Provide the (X, Y) coordinate of the cell's center where the given text is located.  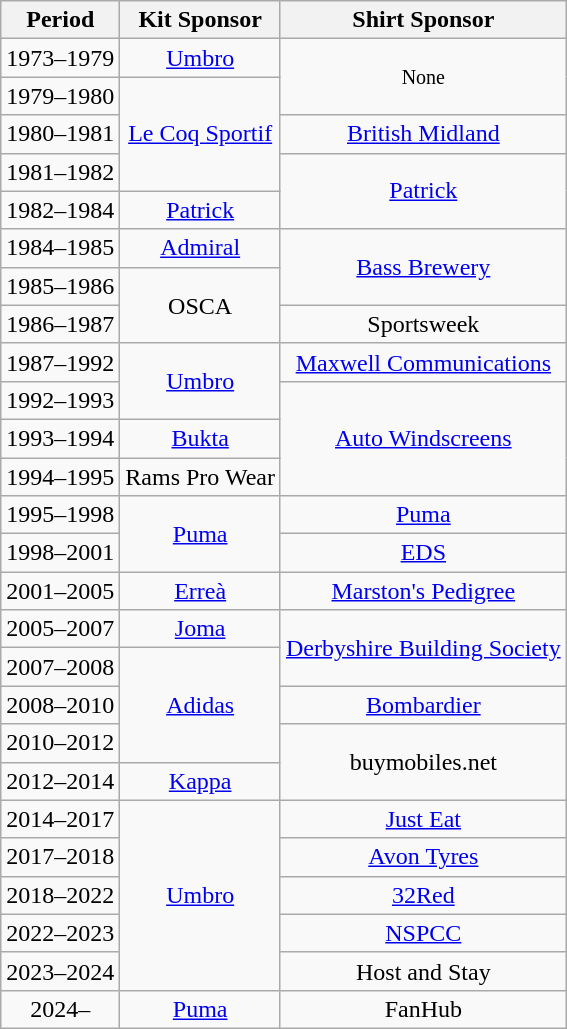
2012–2014 (60, 781)
Host and Stay (423, 971)
Rams Pro Wear (200, 477)
1987–1992 (60, 362)
Marston's Pedigree (423, 591)
Shirt Sponsor (423, 20)
Bombardier (423, 705)
1979–1980 (60, 96)
FanHub (423, 1009)
2008–2010 (60, 705)
2023–2024 (60, 971)
Admiral (200, 248)
British Midland (423, 134)
NSPCC (423, 933)
Derbyshire Building Society (423, 648)
buymobiles.net (423, 762)
None (423, 77)
OSCA (200, 305)
32Red (423, 895)
EDS (423, 553)
Avon Tyres (423, 857)
Kappa (200, 781)
Erreà (200, 591)
2005–2007 (60, 629)
1992–1993 (60, 400)
1981–1982 (60, 172)
2010–2012 (60, 743)
Le Coq Sportif (200, 134)
1985–1986 (60, 286)
1994–1995 (60, 477)
Kit Sponsor (200, 20)
1980–1981 (60, 134)
2007–2008 (60, 667)
1986–1987 (60, 324)
Auto Windscreens (423, 438)
2017–2018 (60, 857)
Bass Brewery (423, 267)
2024– (60, 1009)
Period (60, 20)
Sportsweek (423, 324)
2018–2022 (60, 895)
1982–1984 (60, 210)
1998–2001 (60, 553)
Maxwell Communications (423, 362)
Just Eat (423, 819)
2014–2017 (60, 819)
Joma (200, 629)
1984–1985 (60, 248)
2001–2005 (60, 591)
2022–2023 (60, 933)
1995–1998 (60, 515)
1973–1979 (60, 58)
1993–1994 (60, 438)
Bukta (200, 438)
Adidas (200, 705)
